Extract the [x, y] coordinate from the center of the cell holding the provided text.  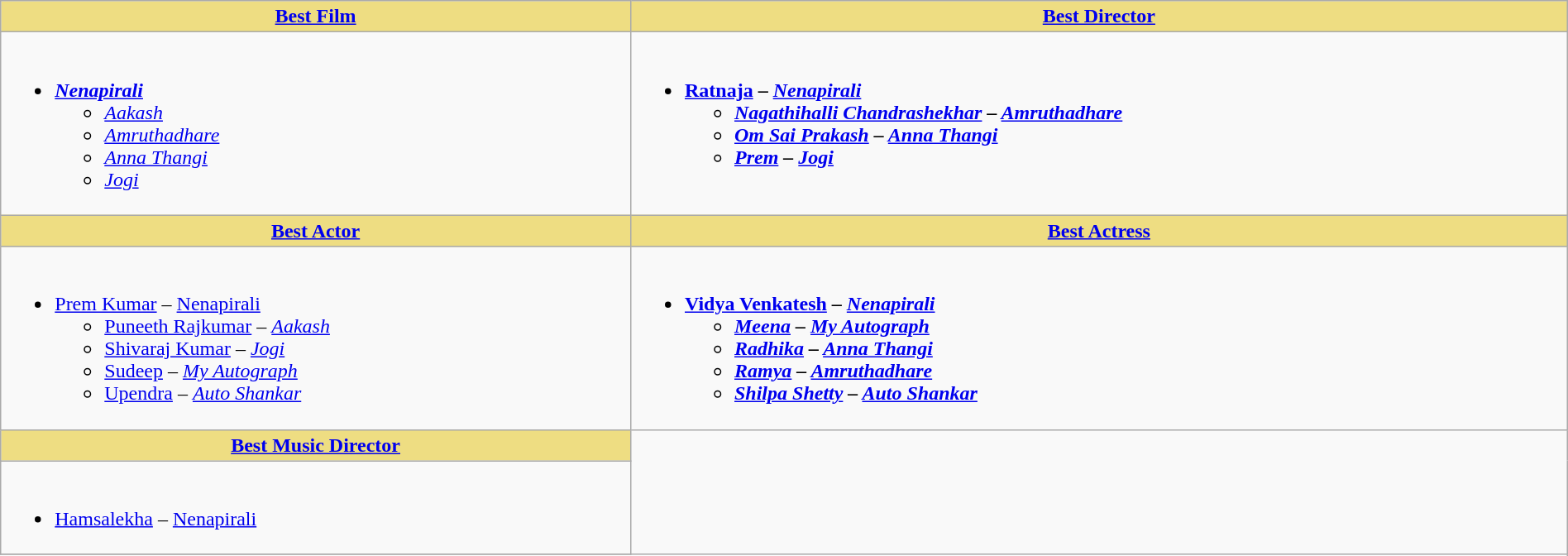
Prem Kumar – NenapiraliPuneeth Rajkumar – AakashShivaraj Kumar – JogiSudeep – My AutographUpendra – Auto Shankar [316, 338]
Best Actress [1098, 231]
Best Actor [316, 231]
Best Director [1098, 17]
Hamsalekha – Nenapirali [316, 508]
Vidya Venkatesh – NenapiraliMeena – My AutographRadhika – Anna ThangiRamya – AmruthadhareShilpa Shetty – Auto Shankar [1098, 338]
Best Music Director [316, 445]
Ratnaja – NenapiraliNagathihalli Chandrashekhar – AmruthadhareOm Sai Prakash – Anna ThangiPrem – Jogi [1098, 124]
Best Film [316, 17]
NenapiraliAakashAmruthadhareAnna ThangiJogi [316, 124]
